Return the [X, Y] coordinate for the center point of the cell that contains the specified text.  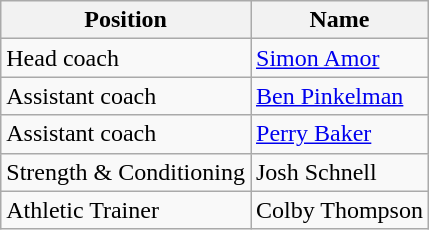
Josh Schnell [339, 172]
Name [339, 20]
Athletic Trainer [126, 210]
Perry Baker [339, 134]
Colby Thompson [339, 210]
Simon Amor [339, 58]
Ben Pinkelman [339, 96]
Position [126, 20]
Head coach [126, 58]
Strength & Conditioning [126, 172]
